Locate the cell with the specified text and output its [x, y] center coordinate. 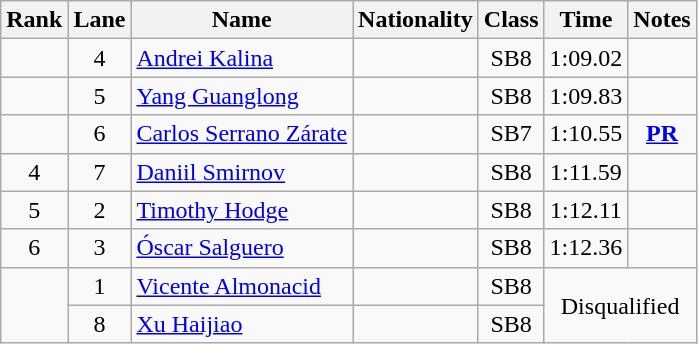
1:09.02 [586, 58]
1:12.36 [586, 248]
3 [100, 248]
8 [100, 324]
Vicente Almonacid [242, 286]
Timothy Hodge [242, 210]
Rank [34, 20]
Disqualified [620, 305]
1 [100, 286]
Óscar Salguero [242, 248]
Notes [662, 20]
PR [662, 134]
Andrei Kalina [242, 58]
Xu Haijiao [242, 324]
SB7 [511, 134]
Time [586, 20]
2 [100, 210]
Lane [100, 20]
1:12.11 [586, 210]
1:10.55 [586, 134]
Yang Guanglong [242, 96]
Carlos Serrano Zárate [242, 134]
Daniil Smirnov [242, 172]
1:11.59 [586, 172]
Class [511, 20]
Nationality [416, 20]
7 [100, 172]
Name [242, 20]
1:09.83 [586, 96]
